Scan for the cell matching the given text and deliver its [x, y] coordinate at center. 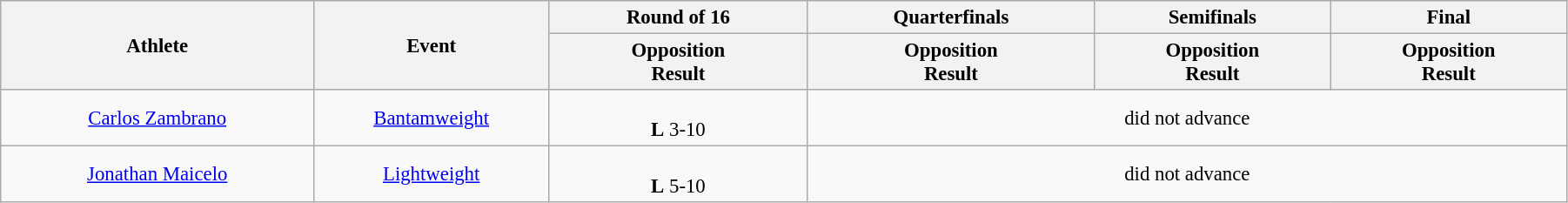
Quarterfinals [950, 17]
Event [432, 45]
Bantamweight [432, 118]
Round of 16 [679, 17]
Lightweight [432, 174]
Carlos Zambrano [157, 118]
L 3-10 [679, 118]
Athlete [157, 45]
Final [1448, 17]
L 5-10 [679, 174]
Jonathan Maicelo [157, 174]
Semifinals [1213, 17]
